Return (x, y) of the center of cell containing provided text 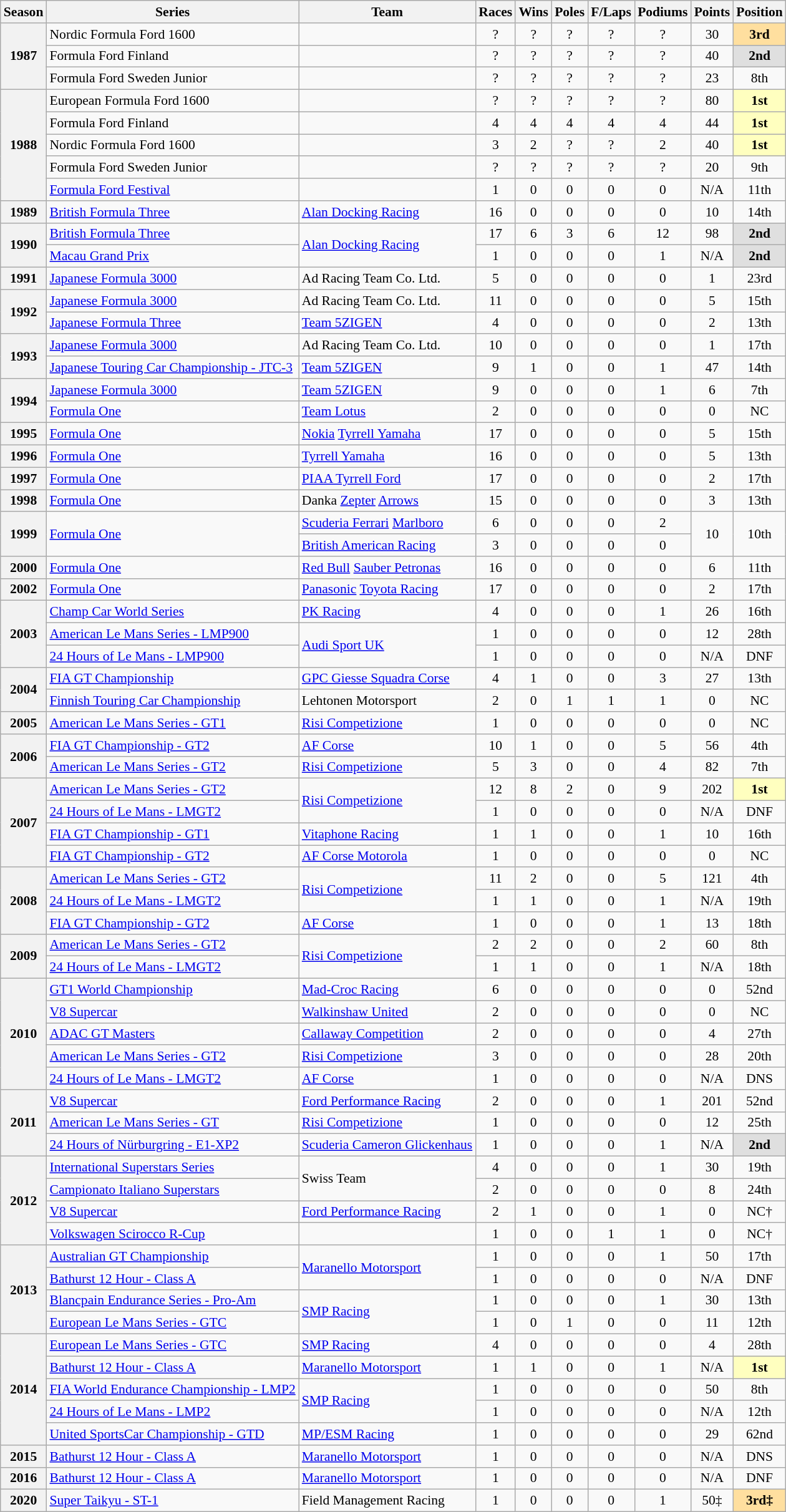
Wins (533, 12)
2006 (24, 756)
56 (712, 745)
15 (495, 501)
1998 (24, 501)
2012 (24, 1201)
Mad-Croc Racing (387, 990)
European Formula Ford 1600 (172, 101)
10th (759, 534)
62nd (759, 1434)
Campionato Italiano Superstars (172, 1190)
AF Corse Motorola (387, 856)
2003 (24, 634)
International Superstars Series (172, 1168)
2016 (24, 1478)
47 (712, 367)
1990 (24, 245)
1989 (24, 212)
Champ Car World Series (172, 612)
Position (759, 12)
Swiss Team (387, 1179)
1991 (24, 279)
24 Hours of Le Mans - LMP2 (172, 1412)
82 (712, 767)
Danka Zepter Arrows (387, 501)
Japanese Touring Car Championship - JTC-3 (172, 367)
Scuderia Cameron Glickenhaus (387, 1145)
2014 (24, 1390)
Japanese Formula Three (172, 323)
2004 (24, 690)
2008 (24, 901)
20th (759, 1057)
3rd‡ (759, 1501)
2013 (24, 1289)
ADAC GT Masters (172, 1034)
25th (759, 1123)
2020 (24, 1501)
44 (712, 123)
121 (712, 879)
80 (712, 101)
Series (172, 12)
24th (759, 1190)
British American Racing (387, 545)
Red Bull Sauber Petronas (387, 568)
2009 (24, 956)
FIA World Endurance Championship - LMP2 (172, 1390)
Season (24, 12)
1988 (24, 145)
27th (759, 1034)
2005 (24, 723)
1992 (24, 312)
Tyrrell Yamaha (387, 457)
1997 (24, 478)
Lehtonen Motorsport (387, 701)
Audi Sport UK (387, 645)
FIA GT Championship (172, 679)
23 (712, 79)
PK Racing (387, 612)
50‡ (712, 1501)
Podiums (662, 12)
Team (387, 12)
American Le Mans Series - GT1 (172, 723)
27 (712, 679)
98 (712, 234)
28 (712, 1057)
24 Hours of Le Mans - LMP900 (172, 656)
202 (712, 790)
2015 (24, 1456)
GT1 World Championship (172, 990)
FIA GT Championship - GT1 (172, 834)
2002 (24, 589)
1995 (24, 434)
GPC Giesse Squadra Corse (387, 679)
Poles (570, 12)
2010 (24, 1034)
Super Taikyu - ST-1 (172, 1501)
Nokia Tyrrell Yamaha (387, 434)
Panasonic Toyota Racing (387, 589)
1999 (24, 534)
24 Hours of Nürburgring - E1-XP2 (172, 1145)
9th (759, 168)
MP/ESM Racing (387, 1434)
Scuderia Ferrari Marlboro (387, 523)
13 (712, 923)
Team Lotus (387, 412)
201 (712, 1101)
26 (712, 612)
29 (712, 1434)
3rd (759, 34)
Finnish Touring Car Championship (172, 701)
1993 (24, 357)
Macau Grand Prix (172, 256)
Vitaphone Racing (387, 834)
2011 (24, 1123)
60 (712, 945)
PIAA Tyrrell Ford (387, 478)
23rd (759, 279)
Field Management Racing (387, 1501)
Points (712, 12)
American Le Mans Series - LMP900 (172, 634)
20 (712, 168)
2000 (24, 568)
Races (495, 12)
Callaway Competition (387, 1034)
American Le Mans Series - GT (172, 1123)
1994 (24, 400)
F/Laps (611, 12)
Volkswagen Scirocco R-Cup (172, 1234)
United SportsCar Championship - GTD (172, 1434)
Australian GT Championship (172, 1256)
1987 (24, 56)
2007 (24, 823)
Blancpain Endurance Series - Pro-Am (172, 1301)
1996 (24, 457)
Formula Ford Festival (172, 190)
Walkinshaw United (387, 1012)
